Locate the cell with the specified text and output its (X, Y) center coordinate. 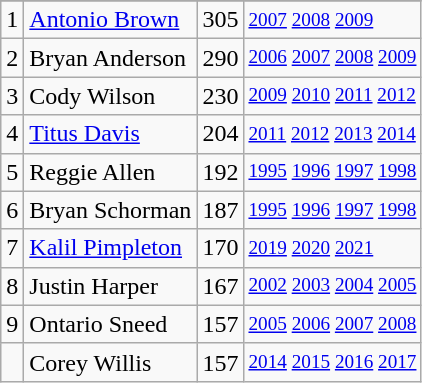
2011 2012 2013 2014 (332, 134)
Bryan Anderson (110, 58)
3 (12, 96)
305 (220, 20)
2019 2020 2021 (332, 248)
Ontario Sneed (110, 324)
2005 2006 2007 2008 (332, 324)
2 (12, 58)
Titus Davis (110, 134)
2007 2008 2009 (332, 20)
6 (12, 210)
290 (220, 58)
5 (12, 172)
Corey Willis (110, 362)
230 (220, 96)
167 (220, 286)
Kalil Pimpleton (110, 248)
187 (220, 210)
2014 2015 2016 2017 (332, 362)
2002 2003 2004 2005 (332, 286)
Bryan Schorman (110, 210)
8 (12, 286)
Antonio Brown (110, 20)
Reggie Allen (110, 172)
Cody Wilson (110, 96)
Justin Harper (110, 286)
2009 2010 2011 2012 (332, 96)
4 (12, 134)
1 (12, 20)
2006 2007 2008 2009 (332, 58)
9 (12, 324)
170 (220, 248)
204 (220, 134)
192 (220, 172)
7 (12, 248)
